Return [x, y] of the center of cell containing provided text 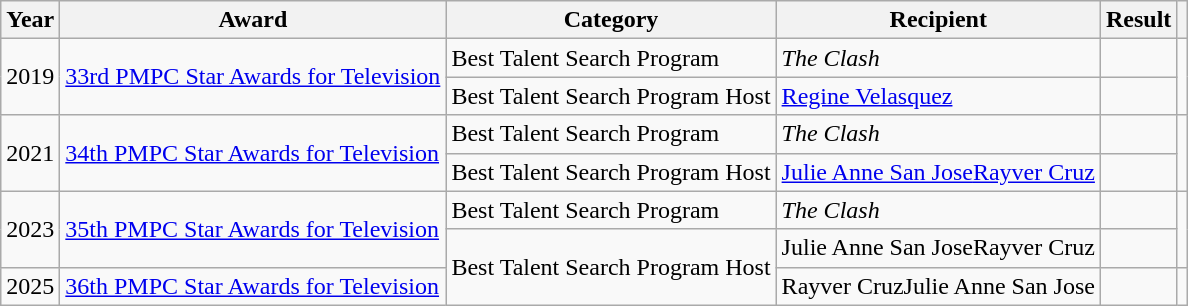
Year [30, 20]
33rd PMPC Star Awards for Television [253, 77]
Result [1138, 20]
2019 [30, 77]
Rayver CruzJulie Anne San Jose [938, 286]
34th PMPC Star Awards for Television [253, 153]
35th PMPC Star Awards for Television [253, 229]
2021 [30, 153]
2023 [30, 229]
Recipient [938, 20]
Regine Velasquez [938, 96]
Category [611, 20]
36th PMPC Star Awards for Television [253, 286]
Award [253, 20]
2025 [30, 286]
